Provide the [X, Y] coordinate of the cell's center where the given text is located.  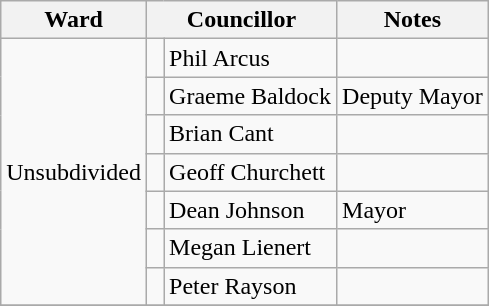
Phil Arcus [250, 58]
Mayor [413, 210]
Geoff Churchett [250, 172]
Notes [413, 20]
Councillor [241, 20]
Megan Lienert [250, 248]
Ward [74, 20]
Graeme Baldock [250, 96]
Brian Cant [250, 134]
Deputy Mayor [413, 96]
Peter Rayson [250, 286]
Dean Johnson [250, 210]
Unsubdivided [74, 172]
